Capture the cell that displays the provided text and extract its (x, y) central coordinate. 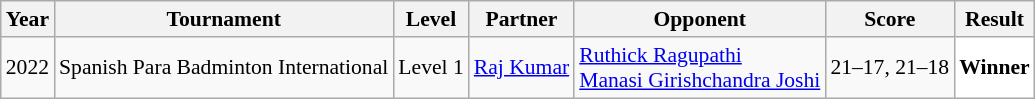
Result (994, 19)
Winner (994, 68)
Score (890, 19)
Ruthick Ragupathi Manasi Girishchandra Joshi (700, 68)
Raj Kumar (522, 68)
21–17, 21–18 (890, 68)
Opponent (700, 19)
Year (28, 19)
Spanish Para Badminton International (224, 68)
2022 (28, 68)
Level (430, 19)
Tournament (224, 19)
Partner (522, 19)
Level 1 (430, 68)
